Pinpoint the cell where the given text exists, returning its [x, y] midpoint coordinate. 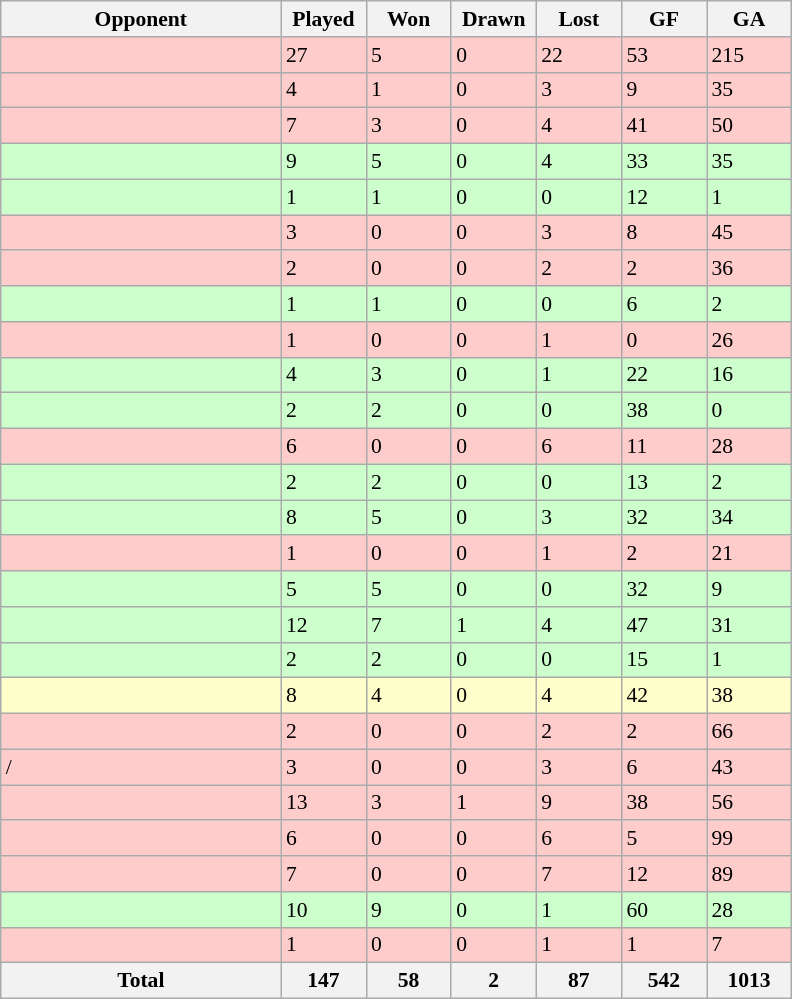
Drawn [494, 19]
87 [578, 981]
45 [748, 233]
GF [664, 19]
42 [664, 696]
33 [664, 162]
Played [324, 19]
15 [664, 660]
10 [324, 910]
34 [748, 518]
215 [748, 55]
Total [141, 981]
43 [748, 767]
26 [748, 340]
53 [664, 55]
1013 [748, 981]
36 [748, 269]
27 [324, 55]
Won [408, 19]
21 [748, 554]
31 [748, 625]
16 [748, 375]
47 [664, 625]
99 [748, 839]
11 [664, 447]
147 [324, 981]
60 [664, 910]
/ [141, 767]
Opponent [141, 19]
542 [664, 981]
41 [664, 126]
50 [748, 126]
Lost [578, 19]
GA [748, 19]
66 [748, 732]
56 [748, 803]
89 [748, 874]
58 [408, 981]
